Extract the (x, y) coordinate from the center of the cell holding the provided text.  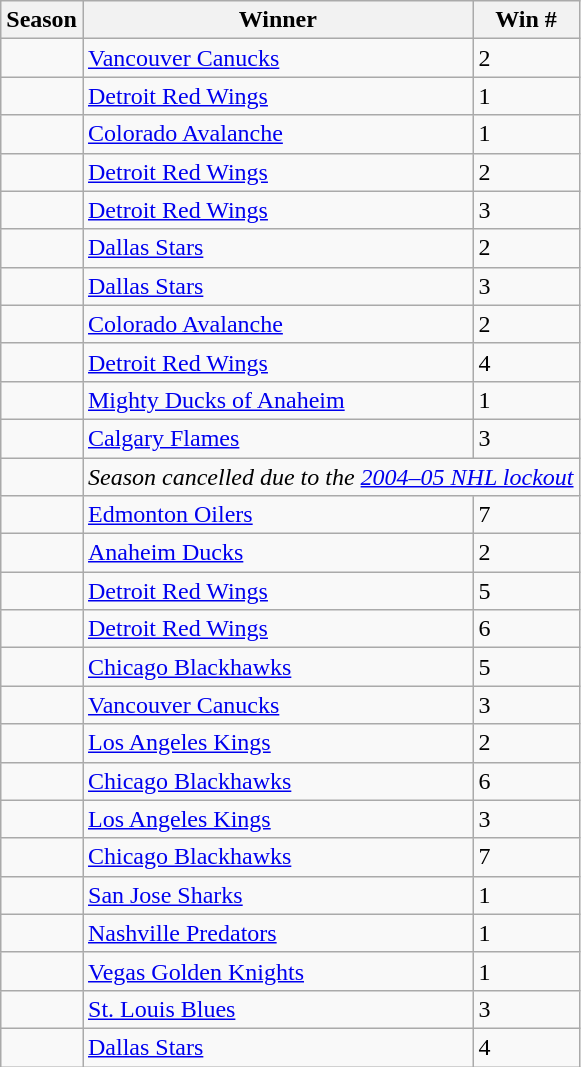
Vegas Golden Knights (278, 971)
Season cancelled due to the 2004–05 NHL lockout (330, 477)
Mighty Ducks of Anaheim (278, 400)
Win # (526, 20)
Nashville Predators (278, 933)
St. Louis Blues (278, 1009)
Anaheim Ducks (278, 553)
San Jose Sharks (278, 895)
Calgary Flames (278, 438)
Winner (278, 20)
Season (42, 20)
Edmonton Oilers (278, 515)
